Extract the [x, y] coordinate from the center of the cell holding the provided text.  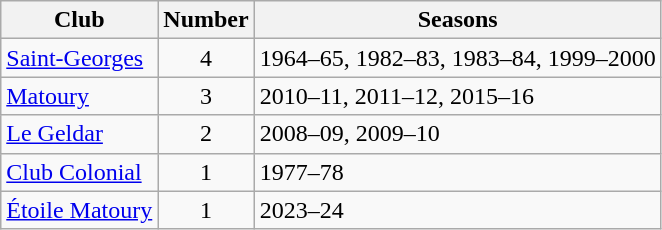
Seasons [458, 20]
Number [206, 20]
1964–65, 1982–83, 1983–84, 1999–2000 [458, 58]
2010–11, 2011–12, 2015–16 [458, 96]
2008–09, 2009–10 [458, 134]
Le Geldar [80, 134]
Matoury [80, 96]
Club Colonial [80, 172]
1977–78 [458, 172]
Étoile Matoury [80, 210]
2 [206, 134]
Saint-Georges [80, 58]
Club [80, 20]
3 [206, 96]
4 [206, 58]
2023–24 [458, 210]
